For the text-containing cell, return its midpoint in (X, Y) coordinate format. 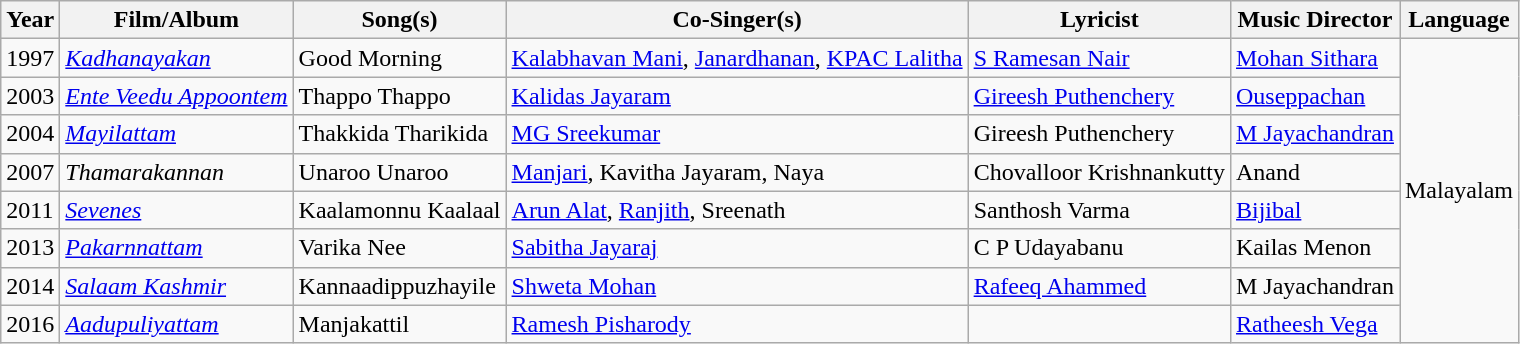
Mohan Sithara (1314, 58)
2007 (30, 172)
Good Morning (400, 58)
Music Director (1314, 20)
Unaroo Unaroo (400, 172)
Sabitha Jayaraj (737, 248)
2016 (30, 324)
Kalabhavan Mani, Janardhanan, KPAC Lalitha (737, 58)
Varika Nee (400, 248)
Kannaadippuzhayile (400, 286)
Chovalloor Krishnankutty (1099, 172)
2013 (30, 248)
Kadhanayakan (176, 58)
Aadupuliyattam (176, 324)
Lyricist (1099, 20)
1997 (30, 58)
Malayalam (1460, 191)
Bijibal (1314, 210)
Thamarakannan (176, 172)
Year (30, 20)
Pakarnnattam (176, 248)
2003 (30, 96)
S Ramesan Nair (1099, 58)
Shweta Mohan (737, 286)
Manjari, Kavitha Jayaram, Naya (737, 172)
Thappo Thappo (400, 96)
Ente Veedu Appoontem (176, 96)
Arun Alat, Ranjith, Sreenath (737, 210)
Ratheesh Vega (1314, 324)
Anand (1314, 172)
Kailas Menon (1314, 248)
Santhosh Varma (1099, 210)
Film/Album (176, 20)
2011 (30, 210)
Salaam Kashmir (176, 286)
Manjakattil (400, 324)
C P Udayabanu (1099, 248)
Mayilattam (176, 134)
Thakkida Tharikida (400, 134)
Kaalamonnu Kaalaal (400, 210)
Language (1460, 20)
Rafeeq Ahammed (1099, 286)
Kalidas Jayaram (737, 96)
Ramesh Pisharody (737, 324)
Sevenes (176, 210)
Ouseppachan (1314, 96)
2004 (30, 134)
2014 (30, 286)
Song(s) (400, 20)
MG Sreekumar (737, 134)
Co-Singer(s) (737, 20)
